Provide the (X, Y) coordinate of the cell's center where the given text is located.  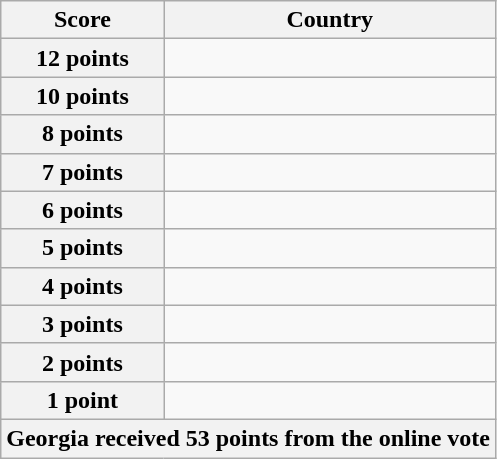
1 point (82, 400)
5 points (82, 248)
3 points (82, 324)
6 points (82, 210)
10 points (82, 96)
8 points (82, 134)
2 points (82, 362)
4 points (82, 286)
Score (82, 20)
Country (330, 20)
Georgia received 53 points from the online vote (248, 438)
12 points (82, 58)
7 points (82, 172)
